Search for the cell housing the specified text and yield its [x, y] center coordinate. 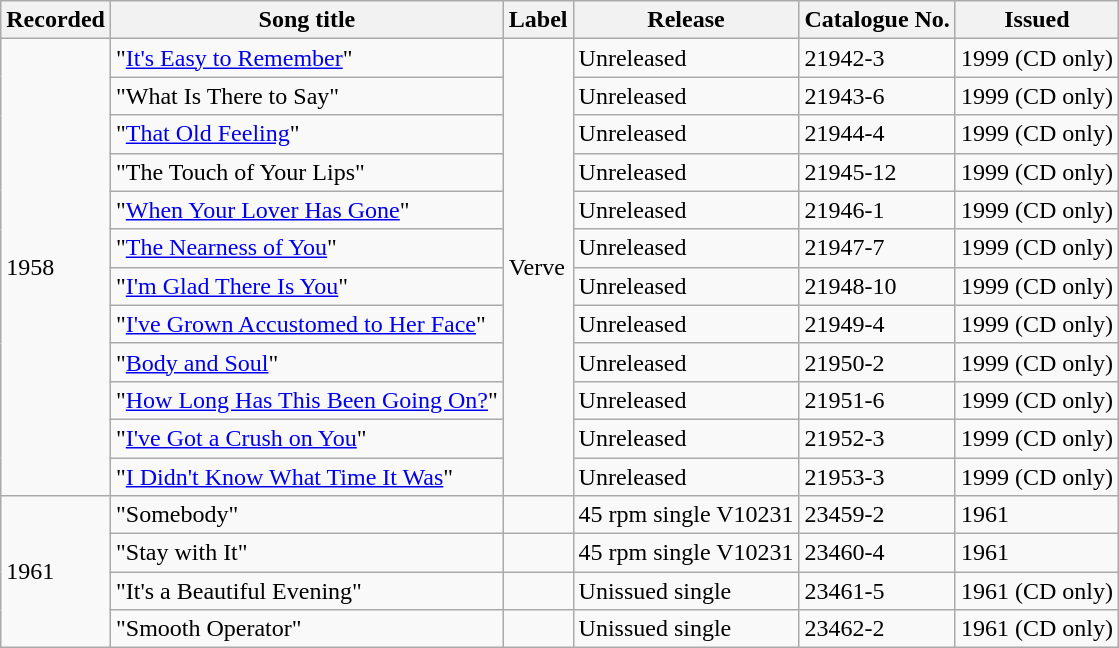
"I Didn't Know What Time It Was" [306, 477]
"I've Got a Crush on You" [306, 438]
21949-4 [877, 324]
Song title [306, 20]
"Body and Soul" [306, 362]
"That Old Feeling" [306, 134]
21947-7 [877, 248]
"Stay with It" [306, 553]
23460-4 [877, 553]
"I'm Glad There Is You" [306, 286]
23462-2 [877, 629]
"What Is There to Say" [306, 96]
"It's a Beautiful Evening" [306, 591]
Label [538, 20]
21946-1 [877, 210]
21945-12 [877, 172]
21952-3 [877, 438]
"Somebody" [306, 515]
"The Touch of Your Lips" [306, 172]
"How Long Has This Been Going On?" [306, 400]
21951-6 [877, 400]
Release [686, 20]
"Smooth Operator" [306, 629]
"The Nearness of You" [306, 248]
1958 [56, 268]
Catalogue No. [877, 20]
"I've Grown Accustomed to Her Face" [306, 324]
21944-4 [877, 134]
21942-3 [877, 58]
23459-2 [877, 515]
"It's Easy to Remember" [306, 58]
23461-5 [877, 591]
Recorded [56, 20]
21953-3 [877, 477]
Issued [1036, 20]
Verve [538, 268]
21950-2 [877, 362]
"When Your Lover Has Gone" [306, 210]
21943-6 [877, 96]
21948-10 [877, 286]
